From the cell containing the given text, extract its center point as (x, y) coordinate. 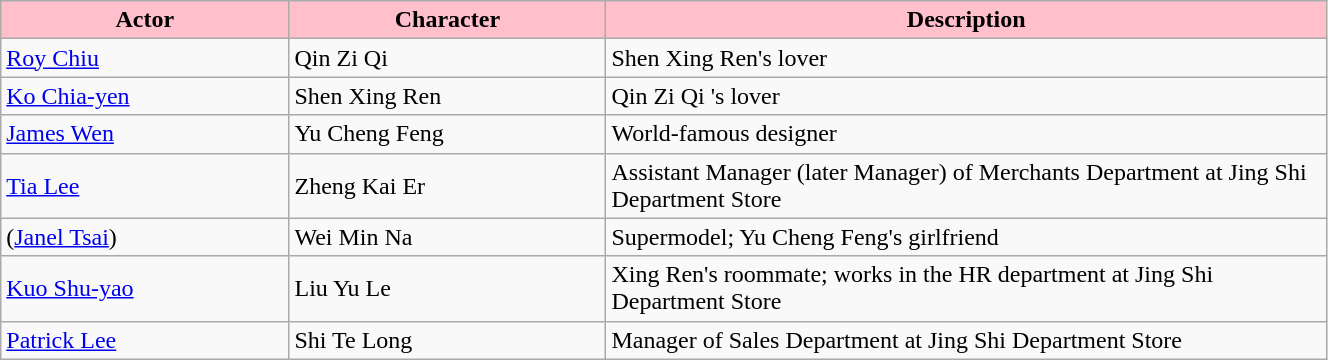
Xing Ren's roommate; works in the HR department at Jing Shi Department Store (966, 288)
Supermodel; Yu Cheng Feng's girlfriend (966, 237)
James Wen (145, 134)
Roy Chiu (145, 58)
Description (966, 20)
Wei Min Na (448, 237)
(Janel Tsai) (145, 237)
Shen Xing Ren (448, 96)
Shi Te Long (448, 340)
Qin Zi Qi 's lover (966, 96)
Zheng Kai Er (448, 186)
Ko Chia-yen (145, 96)
Yu Cheng Feng (448, 134)
Character (448, 20)
Assistant Manager (later Manager) of Merchants Department at Jing Shi Department Store (966, 186)
Actor (145, 20)
Liu Yu Le (448, 288)
Manager of Sales Department at Jing Shi Department Store (966, 340)
Kuo Shu-yao (145, 288)
World-famous designer (966, 134)
Patrick Lee (145, 340)
Tia Lee (145, 186)
Qin Zi Qi (448, 58)
Shen Xing Ren's lover (966, 58)
